Extract the (X, Y) coordinate from the center of the cell holding the provided text.  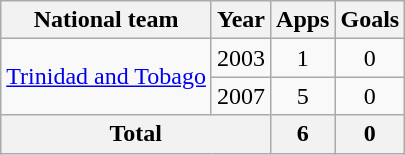
Goals (370, 20)
2007 (240, 96)
Trinidad and Tobago (106, 77)
Year (240, 20)
2003 (240, 58)
Apps (303, 20)
1 (303, 58)
6 (303, 134)
5 (303, 96)
Total (136, 134)
National team (106, 20)
